Return the [x, y] coordinate for the center point of the cell that contains the specified text.  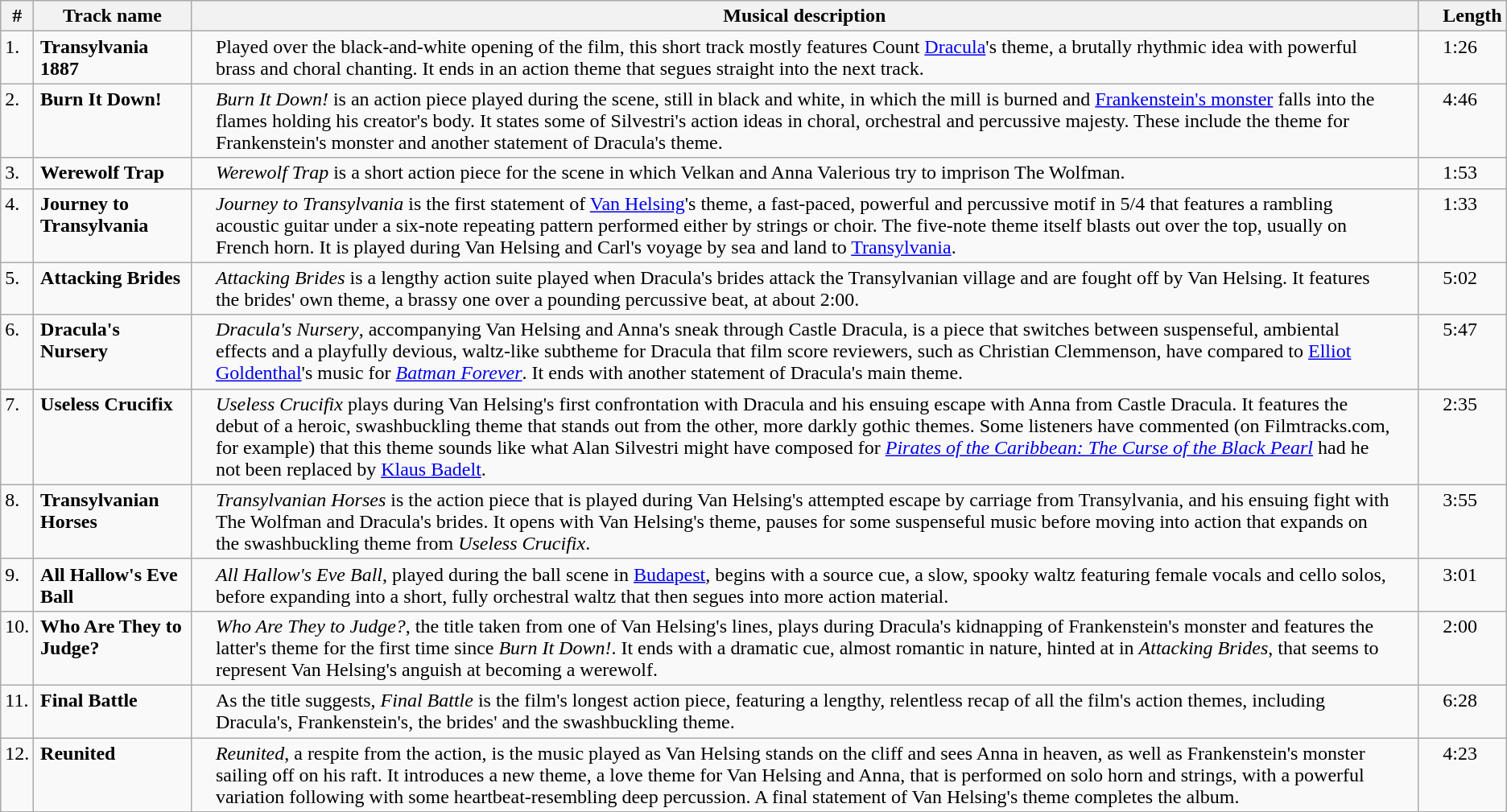
7. [18, 436]
1:26 [1463, 58]
8. [18, 521]
1:33 [1463, 225]
2. [18, 121]
Length [1463, 16]
Dracula's Nursery [113, 352]
4. [18, 225]
Transylvanian Horses [113, 521]
Who Are They to Judge? [113, 648]
2:35 [1463, 436]
All Hallow's Eve Ball [113, 584]
3:01 [1463, 584]
5:02 [1463, 288]
Werewolf Trap [113, 173]
3:55 [1463, 521]
Track name [113, 16]
Musical description [804, 16]
2:00 [1463, 648]
11. [18, 711]
Werewolf Trap is a short action piece for the scene in which Velkan and Anna Valerious try to imprison The Wolfman. [804, 173]
10. [18, 648]
Transylvania 1887 [113, 58]
9. [18, 584]
3. [18, 173]
Burn It Down! [113, 121]
4:46 [1463, 121]
1. [18, 58]
6:28 [1463, 711]
Final Battle [113, 711]
6. [18, 352]
Journey to Transylvania [113, 225]
Attacking Brides [113, 288]
Useless Crucifix [113, 436]
5. [18, 288]
# [18, 16]
12. [18, 774]
4:23 [1463, 774]
Reunited [113, 774]
5:47 [1463, 352]
1:53 [1463, 173]
